Capture the cell that displays the provided text and extract its (X, Y) central coordinate. 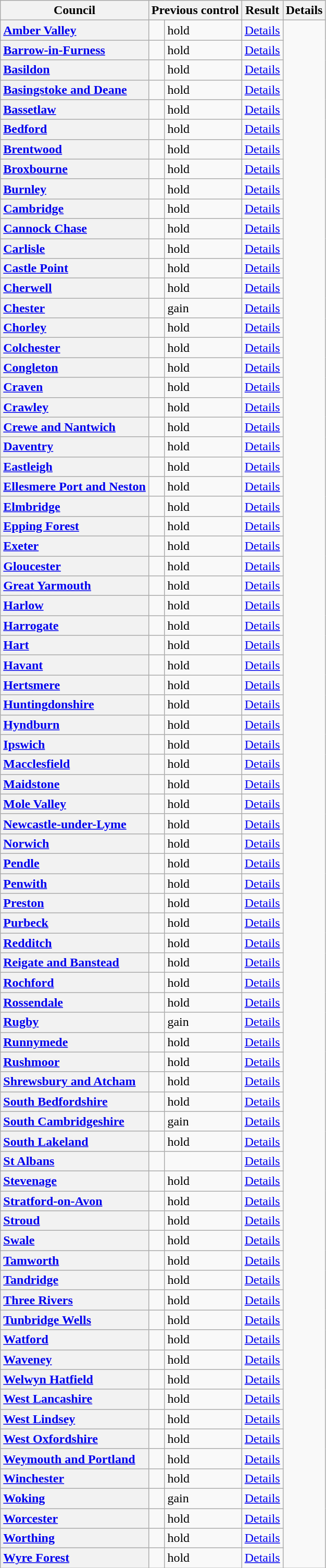
Elmbridge (75, 506)
Great Yarmouth (75, 586)
Woking (75, 1498)
Result (262, 10)
Swale (75, 1241)
Gloucester (75, 566)
Hart (75, 645)
Ellesmere Port and Neston (75, 486)
Tunbridge Wells (75, 1320)
Worcester (75, 1518)
Broxbourne (75, 169)
West Lindsey (75, 1419)
Stroud (75, 1221)
Purbeck (75, 923)
Havant (75, 665)
Barrow-in-Furness (75, 50)
Pendle (75, 863)
Brentwood (75, 149)
Basingstoke and Deane (75, 90)
Shrewsbury and Atcham (75, 1082)
Redditch (75, 943)
Hertsmere (75, 685)
Chorley (75, 328)
Cherwell (75, 288)
South Bedfordshire (75, 1101)
Rushmoor (75, 1062)
Waveney (75, 1359)
Congleton (75, 367)
Stevenage (75, 1181)
Rugby (75, 1022)
Winchester (75, 1478)
Newcastle-under-Lyme (75, 824)
South Cambridgeshire (75, 1121)
Weymouth and Portland (75, 1459)
Preston (75, 903)
Eastleigh (75, 467)
Macclesfield (75, 764)
Penwith (75, 884)
Wyre Forest (75, 1558)
Tamworth (75, 1260)
Colchester (75, 348)
Hyndburn (75, 725)
Tandridge (75, 1280)
Three Rivers (75, 1300)
West Oxfordshire (75, 1439)
Harlow (75, 606)
Cannock Chase (75, 228)
Basildon (75, 70)
Daventry (75, 447)
Rossendale (75, 1002)
Exeter (75, 546)
South Lakeland (75, 1141)
Runnymede (75, 1042)
Epping Forest (75, 526)
Watford (75, 1340)
Welwyn Hatfield (75, 1379)
Huntingdonshire (75, 705)
Bedford (75, 129)
Worthing (75, 1538)
Burnley (75, 189)
Craven (75, 387)
Crewe and Nantwich (75, 427)
Previous control (195, 10)
Ipswich (75, 744)
Council (75, 10)
Carlisle (75, 249)
Maidstone (75, 784)
Crawley (75, 407)
Bassetlaw (75, 109)
Mole Valley (75, 804)
West Lancashire (75, 1399)
Rochford (75, 983)
Amber Valley (75, 30)
Norwich (75, 843)
Reigate and Banstead (75, 963)
Chester (75, 308)
Castle Point (75, 268)
Cambridge (75, 209)
St Albans (75, 1161)
Stratford-on-Avon (75, 1200)
Harrogate (75, 626)
